Scan for the cell matching the given text and deliver its (x, y) coordinate at center. 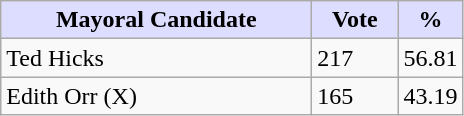
217 (355, 58)
56.81 (430, 58)
% (430, 20)
Ted Hicks (156, 58)
Vote (355, 20)
Edith Orr (X) (156, 96)
Mayoral Candidate (156, 20)
43.19 (430, 96)
165 (355, 96)
